Determine the [x, y] coordinate at the center of the cell enclosing the given text.  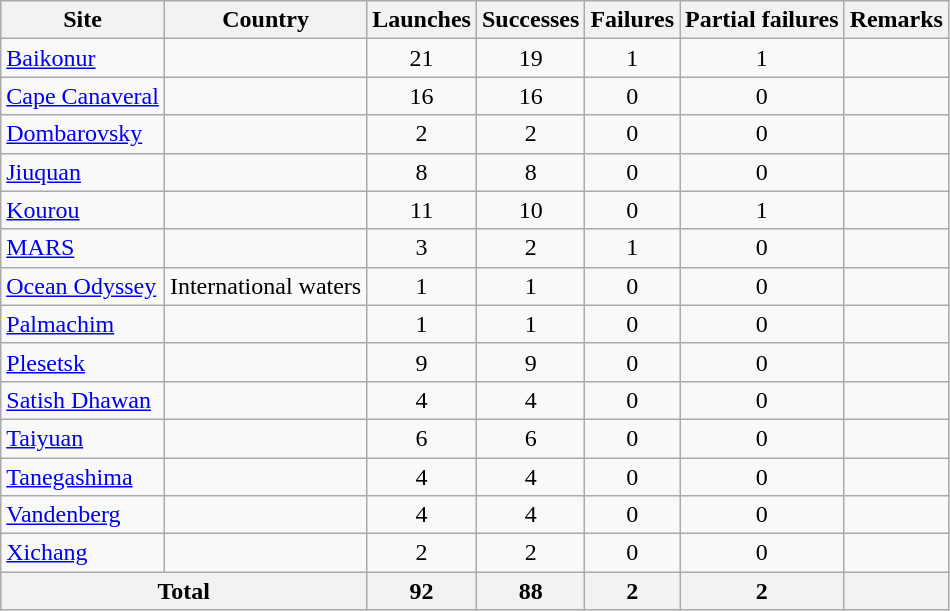
Launches [422, 20]
Vandenberg [83, 515]
Xichang [83, 553]
3 [422, 248]
Total [184, 591]
Kourou [83, 210]
Country [265, 20]
88 [530, 591]
Failures [632, 20]
Baikonur [83, 58]
MARS [83, 248]
Satish Dhawan [83, 400]
92 [422, 591]
10 [530, 210]
Plesetsk [83, 362]
International waters [265, 286]
Partial failures [762, 20]
Cape Canaveral [83, 96]
Site [83, 20]
Dombarovsky [83, 134]
Successes [530, 20]
Remarks [896, 20]
Jiuquan [83, 172]
Ocean Odyssey [83, 286]
Tanegashima [83, 477]
Taiyuan [83, 438]
21 [422, 58]
11 [422, 210]
19 [530, 58]
Palmachim [83, 324]
